Determine the (x, y) coordinate at the center of the cell enclosing the given text.  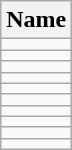
Name (36, 20)
